For the text-containing cell, return its midpoint in [X, Y] coordinate format. 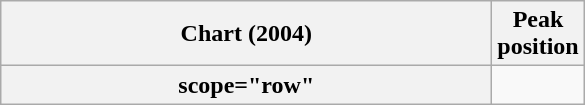
scope="row" [246, 85]
Chart (2004) [246, 34]
Peakposition [538, 34]
